From the cell containing the given text, extract its center point as [X, Y] coordinate. 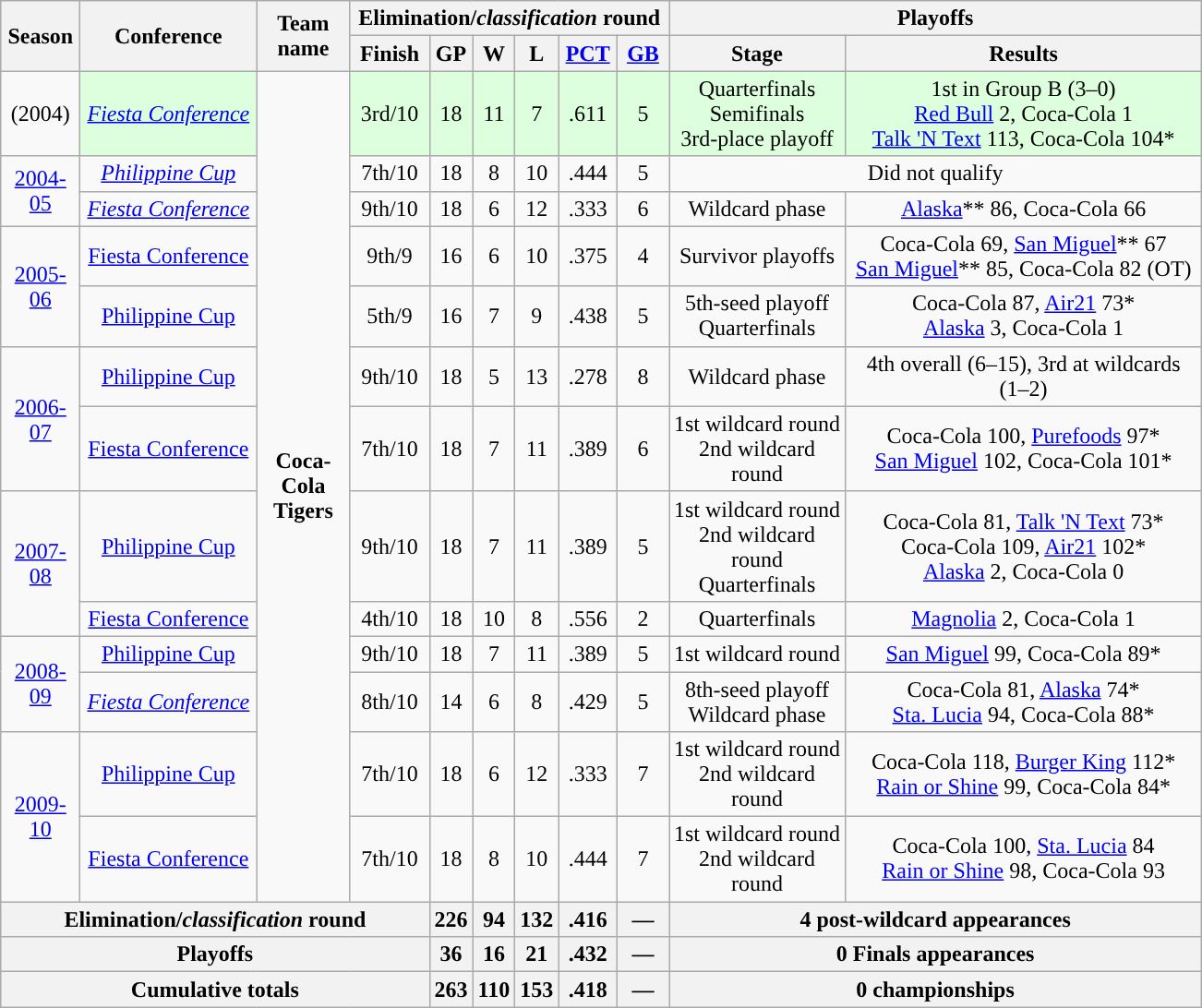
.556 [588, 618]
Coca-Cola 87, Air21 73*Alaska 3, Coca-Cola 1 [1024, 316]
5th/9 [390, 316]
2006-07 [41, 419]
GB [643, 54]
Stage [757, 54]
13 [537, 377]
4 [643, 257]
Coca-Cola Tigers [303, 486]
.611 [588, 114]
0 championships [934, 990]
Cumulative totals [215, 990]
4 post-wildcard appearances [934, 919]
14 [451, 702]
2004-05 [41, 191]
21 [537, 954]
226 [451, 919]
Coca-Cola 81, Alaska 74*Sta. Lucia 94, Coca-Cola 88* [1024, 702]
GP [451, 54]
2007-08 [41, 563]
2008-09 [41, 683]
8th-seed playoffWildcard phase [757, 702]
Magnolia 2, Coca-Cola 1 [1024, 618]
.416 [588, 919]
3rd/10 [390, 114]
1st wildcard round [757, 654]
.429 [588, 702]
Conference [168, 36]
94 [494, 919]
Alaska** 86, Coca-Cola 66 [1024, 209]
PCT [588, 54]
0 Finals appearances [934, 954]
1st wildcard round2nd wildcard roundQuarterfinals [757, 546]
110 [494, 990]
L [537, 54]
Survivor playoffs [757, 257]
5th-seed playoffQuarterfinals [757, 316]
Coca-Cola 69, San Miguel** 67San Miguel** 85, Coca-Cola 82 (OT) [1024, 257]
8th/10 [390, 702]
Team name [303, 36]
QuarterfinalsSemifinals3rd-place playoff [757, 114]
.438 [588, 316]
Season [41, 36]
Results [1024, 54]
132 [537, 919]
2005-06 [41, 286]
2009-10 [41, 817]
.375 [588, 257]
Finish [390, 54]
9 [537, 316]
4th/10 [390, 618]
Coca-Cola 81, Talk 'N Text 73*Coca-Cola 109, Air21 102*Alaska 2, Coca-Cola 0 [1024, 546]
San Miguel 99, Coca-Cola 89* [1024, 654]
.432 [588, 954]
153 [537, 990]
36 [451, 954]
2 [643, 618]
Did not qualify [934, 174]
(2004) [41, 114]
4th overall (6–15), 3rd at wildcards (1–2) [1024, 377]
Quarterfinals [757, 618]
Coca-Cola 100, Sta. Lucia 84Rain or Shine 98, Coca-Cola 93 [1024, 859]
Coca-Cola 100, Purefoods 97*San Miguel 102, Coca-Cola 101* [1024, 449]
263 [451, 990]
.418 [588, 990]
.278 [588, 377]
Coca-Cola 118, Burger King 112*Rain or Shine 99, Coca-Cola 84* [1024, 774]
9th/9 [390, 257]
W [494, 54]
1st in Group B (3–0)Red Bull 2, Coca-Cola 1Talk 'N Text 113, Coca-Cola 104* [1024, 114]
